Return (x, y) of the center of cell containing provided text 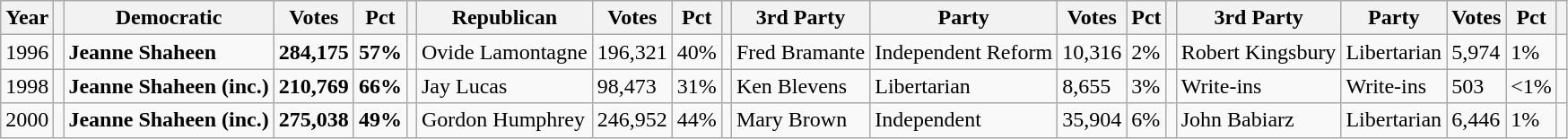
Jeanne Shaheen (169, 52)
<1% (1532, 86)
Ovide Lamontagne (504, 52)
31% (696, 86)
49% (380, 120)
Ken Blevens (800, 86)
2% (1146, 52)
Independent (963, 120)
1998 (27, 86)
2000 (27, 120)
275,038 (314, 120)
Mary Brown (800, 120)
3% (1146, 86)
Gordon Humphrey (504, 120)
246,952 (632, 120)
John Babiarz (1259, 120)
6,446 (1477, 120)
Year (27, 18)
8,655 (1093, 86)
210,769 (314, 86)
35,904 (1093, 120)
Fred Bramante (800, 52)
Independent Reform (963, 52)
503 (1477, 86)
5,974 (1477, 52)
284,175 (314, 52)
Robert Kingsbury (1259, 52)
66% (380, 86)
Jay Lucas (504, 86)
1996 (27, 52)
40% (696, 52)
Republican (504, 18)
6% (1146, 120)
196,321 (632, 52)
Democratic (169, 18)
44% (696, 120)
98,473 (632, 86)
57% (380, 52)
10,316 (1093, 52)
